Pinpoint the cell where the given text exists, returning its [X, Y] midpoint coordinate. 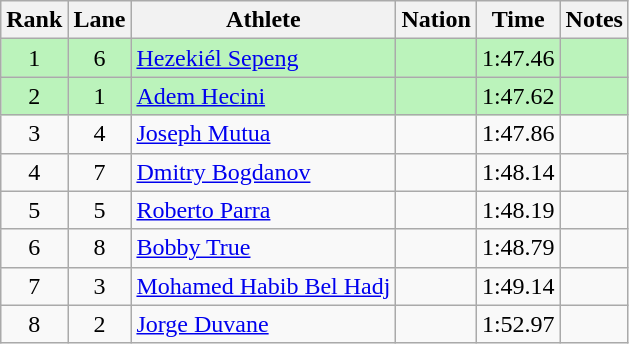
1:47.46 [518, 58]
Dmitry Bogdanov [264, 172]
Rank [34, 20]
Joseph Mutua [264, 134]
Adem Hecini [264, 96]
1:48.79 [518, 248]
Mohamed Habib Bel Hadj [264, 286]
1:47.86 [518, 134]
Roberto Parra [264, 210]
1:52.97 [518, 324]
1:48.14 [518, 172]
Time [518, 20]
1:49.14 [518, 286]
Bobby True [264, 248]
Nation [436, 20]
Hezekiél Sepeng [264, 58]
Lane [100, 20]
Athlete [264, 20]
Notes [594, 20]
1:47.62 [518, 96]
1:48.19 [518, 210]
Jorge Duvane [264, 324]
